Search for the cell housing the specified text and yield its (X, Y) center coordinate. 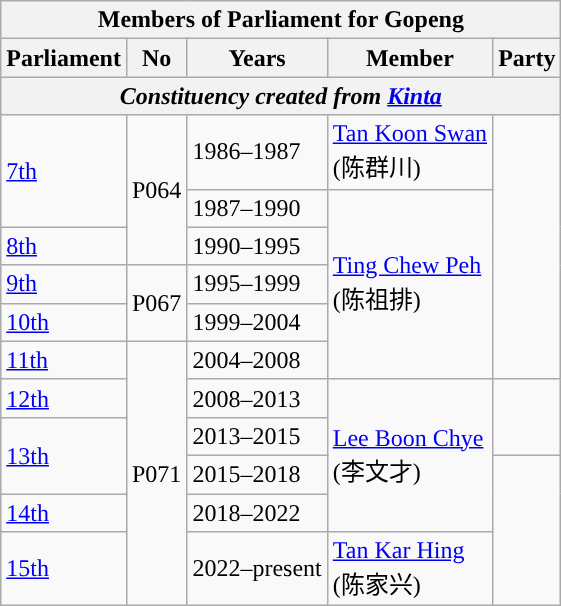
2008–2013 (257, 398)
1986–1987 (257, 152)
Years (257, 58)
15th (64, 569)
14th (64, 513)
Tan Koon Swan (陈群川) (410, 152)
Party (527, 58)
2018–2022 (257, 513)
P064 (156, 190)
Lee Boon Chye (李文才) (410, 455)
1999–2004 (257, 322)
2004–2008 (257, 360)
9th (64, 284)
Parliament (64, 58)
Constituency created from Kinta (281, 96)
13th (64, 455)
2022–present (257, 569)
P071 (156, 473)
8th (64, 246)
11th (64, 360)
1990–1995 (257, 246)
Members of Parliament for Gopeng (281, 20)
No (156, 58)
10th (64, 322)
2015–2018 (257, 474)
12th (64, 398)
7th (64, 171)
P067 (156, 303)
2013–2015 (257, 436)
Tan Kar Hing (陈家兴) (410, 569)
1987–1990 (257, 208)
Member (410, 58)
Ting Chew Peh (陈祖排) (410, 284)
1995–1999 (257, 284)
